Extract the (X, Y) coordinate from the center of the cell holding the provided text.  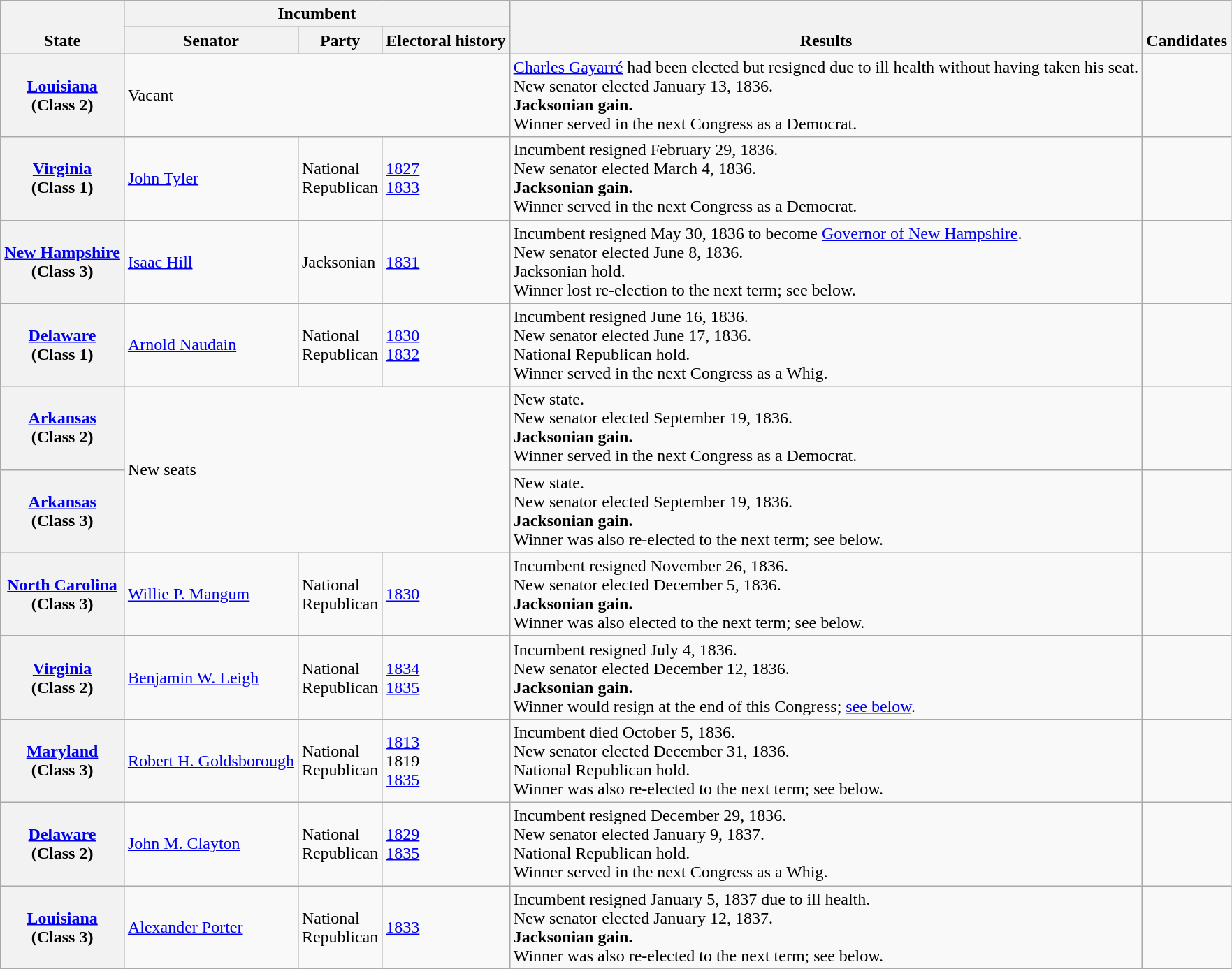
Louisiana(Class 3) (63, 928)
1834 1835 (446, 678)
Party (340, 41)
Electoral history (446, 41)
Vacant (317, 95)
New state.New senator elected September 19, 1836.Jacksonian gain.Winner was also re-elected to the next term; see below. (826, 511)
Robert H. Goldsborough (211, 760)
Willie P. Mangum (211, 594)
Delaware(Class 2) (63, 844)
Arkansas(Class 2) (63, 428)
Maryland(Class 3) (63, 760)
Benjamin W. Leigh (211, 678)
1830 (446, 594)
18271833 (446, 179)
State (63, 27)
North Carolina(Class 3) (63, 594)
1831 (446, 261)
New Hampshire(Class 3) (63, 261)
Louisiana(Class 2) (63, 95)
Virginia(Class 1) (63, 179)
Arnold Naudain (211, 345)
Incumbent resigned February 29, 1836.New senator elected March 4, 1836.Jacksonian gain.Winner served in the next Congress as a Democrat. (826, 179)
Arkansas(Class 3) (63, 511)
Incumbent resigned December 29, 1836.New senator elected January 9, 1837.National Republican hold.Winner served in the next Congress as a Whig. (826, 844)
New seats (317, 469)
Incumbent resigned June 16, 1836.New senator elected June 17, 1836.National Republican hold.Winner served in the next Congress as a Whig. (826, 345)
18131819 1835 (446, 760)
John M. Clayton (211, 844)
Delaware(Class 1) (63, 345)
Incumbent resigned November 26, 1836.New senator elected December 5, 1836.Jacksonian gain.Winner was also elected to the next term; see below. (826, 594)
Senator (211, 41)
18291835 (446, 844)
Isaac Hill (211, 261)
Virginia(Class 2) (63, 678)
Incumbent (317, 14)
Alexander Porter (211, 928)
Candidates (1187, 27)
1830 1832 (446, 345)
Results (826, 27)
Incumbent died October 5, 1836.New senator elected December 31, 1836.National Republican hold.Winner was also re-elected to the next term; see below. (826, 760)
Jacksonian (340, 261)
Incumbent resigned July 4, 1836.New senator elected December 12, 1836.Jacksonian gain.Winner would resign at the end of this Congress; see below. (826, 678)
John Tyler (211, 179)
1833 (446, 928)
New state.New senator elected September 19, 1836.Jacksonian gain.Winner served in the next Congress as a Democrat. (826, 428)
